Determine the (X, Y) coordinate at the center of the cell enclosing the given text.  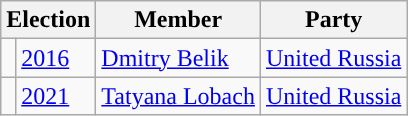
2016 (56, 58)
Election (48, 20)
Member (178, 20)
Dmitry Belik (178, 58)
2021 (56, 96)
Party (333, 20)
Tatyana Lobach (178, 96)
